Determine the (x, y) coordinate at the center of the cell enclosing the given text.  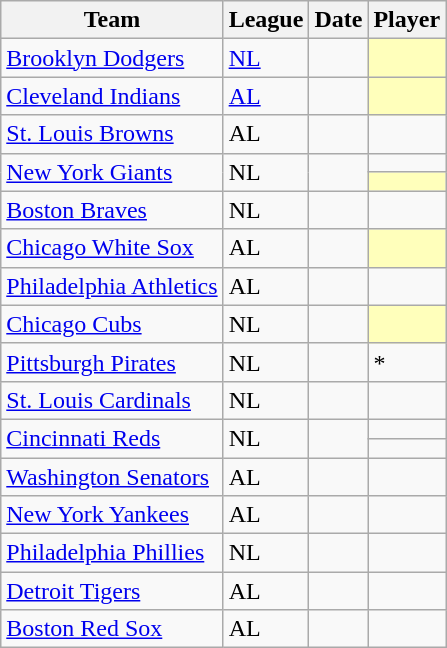
Chicago White Sox (112, 248)
St. Louis Cardinals (112, 400)
Pittsburgh Pirates (112, 362)
Detroit Tigers (112, 591)
Cincinnati Reds (112, 438)
Boston Red Sox (112, 629)
Team (112, 20)
* (407, 362)
Washington Senators (112, 477)
Brooklyn Dodgers (112, 58)
Philadelphia Phillies (112, 553)
Boston Braves (112, 210)
St. Louis Browns (112, 134)
Cleveland Indians (112, 96)
Chicago Cubs (112, 324)
Philadelphia Athletics (112, 286)
New York Yankees (112, 515)
Date (338, 20)
Player (407, 20)
New York Giants (112, 172)
League (266, 20)
